For the text-containing cell, return its midpoint in [x, y] coordinate format. 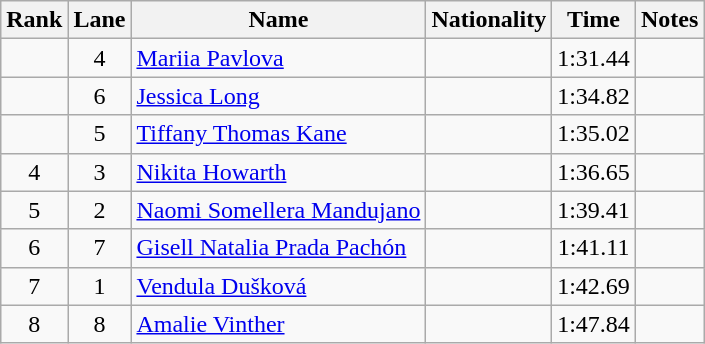
Mariia Pavlova [278, 58]
1:31.44 [594, 58]
1:35.02 [594, 134]
Rank [34, 20]
1:34.82 [594, 96]
Naomi Somellera Mandujano [278, 210]
1:42.69 [594, 286]
Lane [100, 20]
Nationality [489, 20]
1:36.65 [594, 172]
Notes [669, 20]
Gisell Natalia Prada Pachón [278, 248]
Jessica Long [278, 96]
Amalie Vinther [278, 324]
3 [100, 172]
Vendula Dušková [278, 286]
Nikita Howarth [278, 172]
2 [100, 210]
1:41.11 [594, 248]
1:47.84 [594, 324]
1 [100, 286]
Time [594, 20]
1:39.41 [594, 210]
Tiffany Thomas Kane [278, 134]
Name [278, 20]
